Output the (x, y) coordinate of the center of the cell containing the given text.  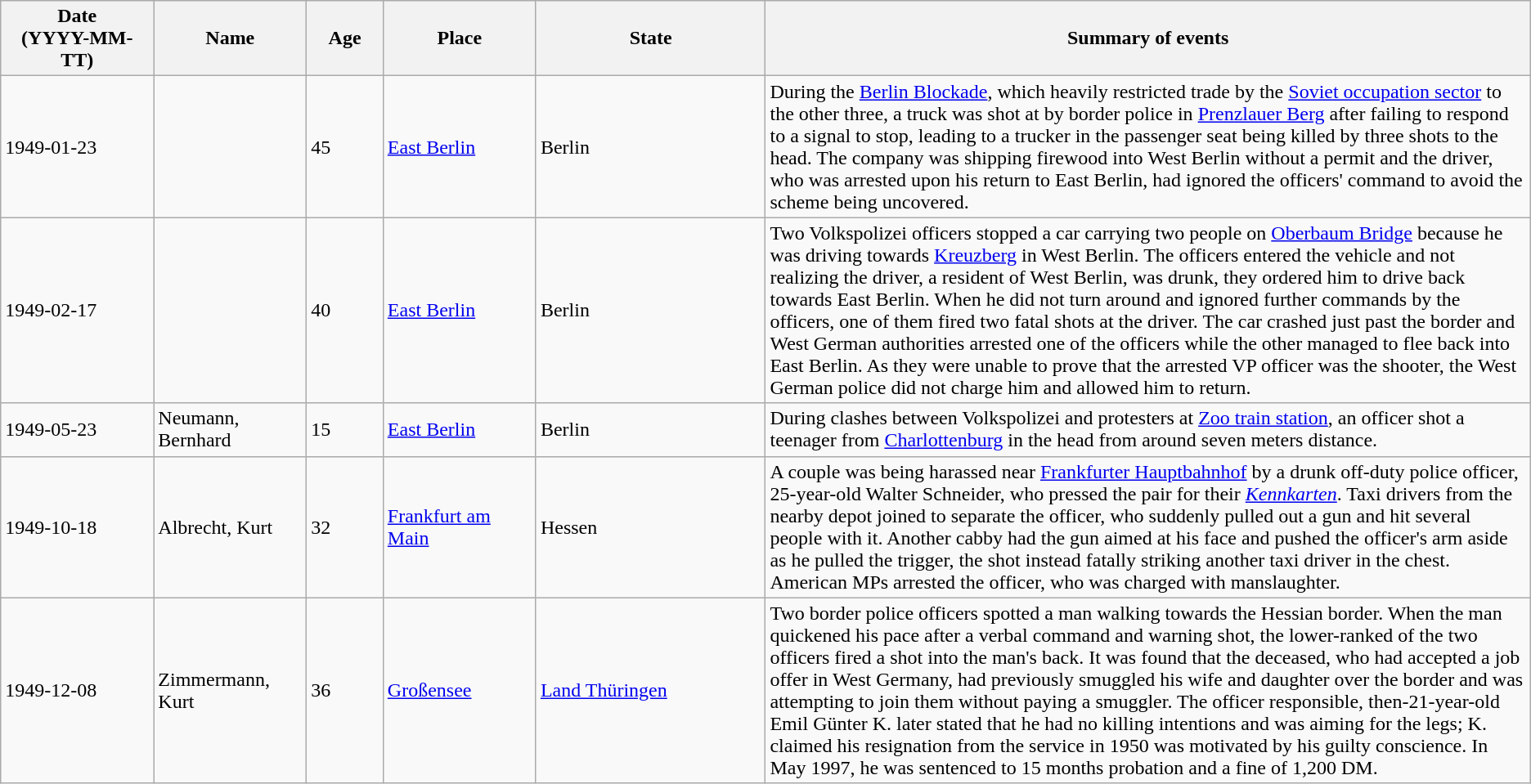
State (651, 38)
Summary of events (1148, 38)
Place (460, 38)
36 (345, 690)
Age (345, 38)
1949-01-23 (77, 147)
Date(YYYY-MM-TT) (77, 38)
Hessen (651, 526)
Albrecht, Kurt (231, 526)
1949-05-23 (77, 430)
45 (345, 147)
Neumann, Bernhard (231, 430)
1949-02-17 (77, 311)
Land Thüringen (651, 690)
Großensee (460, 690)
1949-10-18 (77, 526)
15 (345, 430)
Zimmermann, Kurt (231, 690)
40 (345, 311)
Frankfurt am Main (460, 526)
Name (231, 38)
32 (345, 526)
1949-12-08 (77, 690)
